Detect which cell encompasses the target text, then output its (X, Y) center coordinate. 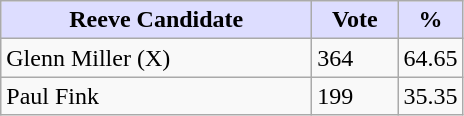
Paul Fink (156, 96)
35.35 (430, 96)
364 (355, 58)
Glenn Miller (X) (156, 58)
199 (355, 96)
Reeve Candidate (156, 20)
% (430, 20)
64.65 (430, 58)
Vote (355, 20)
